Return (x, y) of the center of cell containing provided text 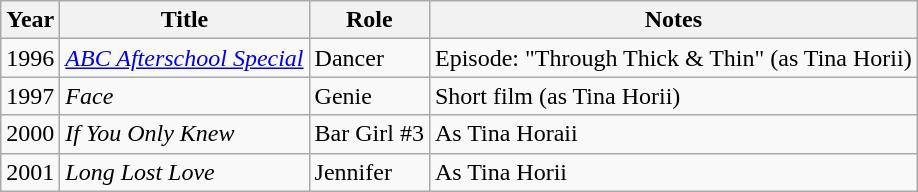
1996 (30, 58)
As Tina Horii (673, 172)
As Tina Horaii (673, 134)
2001 (30, 172)
If You Only Knew (184, 134)
Role (369, 20)
Episode: "Through Thick & Thin" (as Tina Horii) (673, 58)
Genie (369, 96)
Notes (673, 20)
Short film (as Tina Horii) (673, 96)
Jennifer (369, 172)
Year (30, 20)
Title (184, 20)
Face (184, 96)
Dancer (369, 58)
2000 (30, 134)
Bar Girl #3 (369, 134)
ABC Afterschool Special (184, 58)
1997 (30, 96)
Long Lost Love (184, 172)
